Return the [X, Y] coordinate for the center point of the cell that contains the specified text.  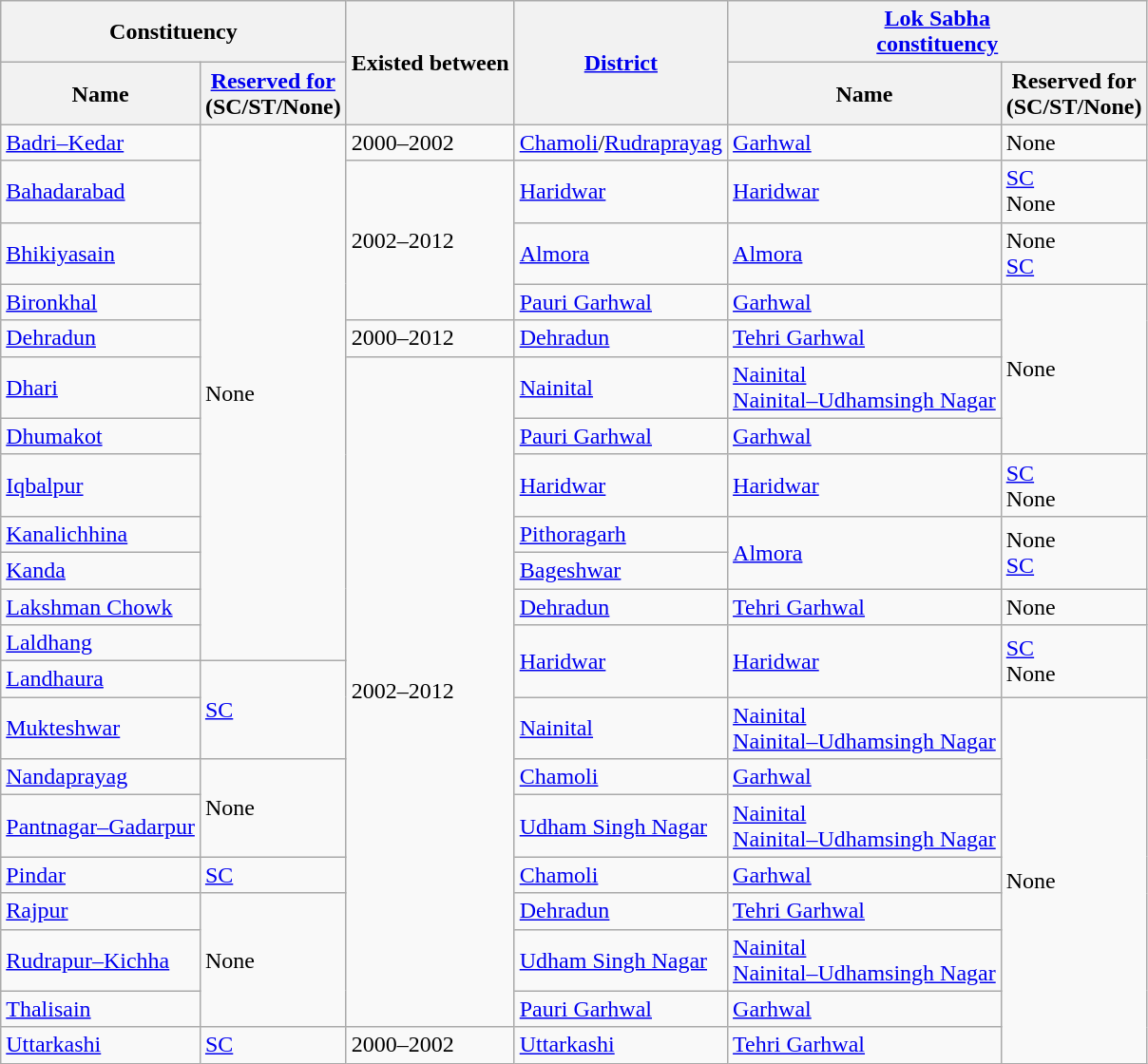
Lakshman Chowk [101, 607]
Chamoli/Rudraprayag [621, 142]
District [621, 63]
Badri–Kedar [101, 142]
Laldhang [101, 643]
Mukteshwar [101, 728]
Pindar [101, 875]
Dhari [101, 388]
Kanda [101, 570]
Bahadarabad [101, 192]
Lok Sabhaconstituency [937, 32]
Existed between [430, 63]
Pantnagar–Gadarpur [101, 826]
2000–2012 [430, 338]
Rudrapur–Kichha [101, 959]
Landhaura [101, 679]
Iqbalpur [101, 484]
Bhikiyasain [101, 253]
Kanalichhina [101, 534]
Pithoragarh [621, 534]
Bironkhal [101, 302]
Bageshwar [621, 570]
Constituency [173, 32]
Rajpur [101, 911]
Dhumakot [101, 436]
Nandaprayag [101, 777]
Thalisain [101, 1009]
